From the cell containing the given text, extract its center point as [x, y] coordinate. 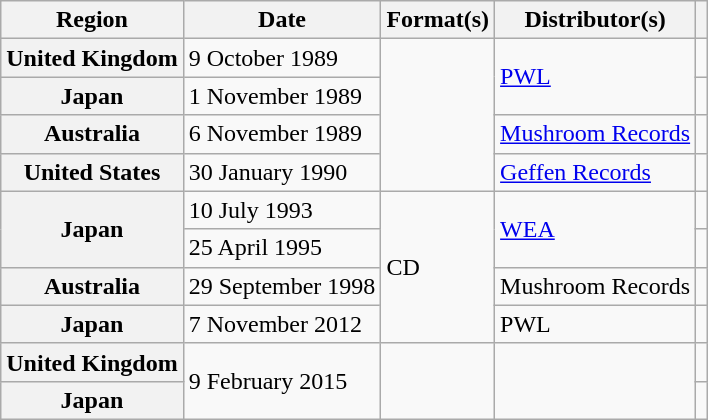
Date [282, 20]
30 January 1990 [282, 172]
7 November 2012 [282, 324]
10 July 1993 [282, 210]
Format(s) [438, 20]
WEA [596, 229]
29 September 1998 [282, 286]
CD [438, 267]
25 April 1995 [282, 248]
Distributor(s) [596, 20]
9 February 2015 [282, 381]
1 November 1989 [282, 96]
9 October 1989 [282, 58]
Geffen Records [596, 172]
Region [92, 20]
United States [92, 172]
6 November 1989 [282, 134]
